Detect which cell encompasses the target text, then output its [x, y] center coordinate. 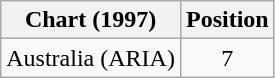
Position [227, 20]
Chart (1997) [91, 20]
Australia (ARIA) [91, 58]
7 [227, 58]
